Capture the cell that displays the provided text and extract its (X, Y) central coordinate. 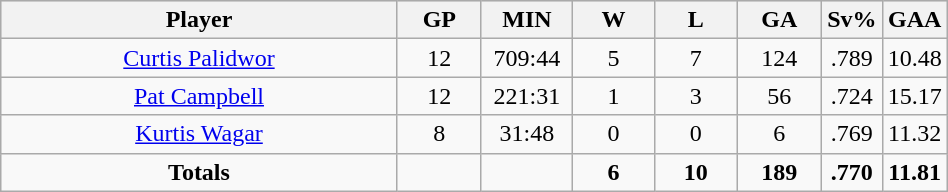
11.32 (914, 134)
W (613, 20)
8 (439, 134)
.789 (852, 58)
.724 (852, 96)
Curtis Palidwor (199, 58)
Totals (199, 172)
3 (696, 96)
.769 (852, 134)
MIN (526, 20)
1 (613, 96)
Sv% (852, 20)
Player (199, 20)
189 (780, 172)
15.17 (914, 96)
Kurtis Wagar (199, 134)
56 (780, 96)
124 (780, 58)
GAA (914, 20)
31:48 (526, 134)
10 (696, 172)
GP (439, 20)
5 (613, 58)
L (696, 20)
.770 (852, 172)
10.48 (914, 58)
709:44 (526, 58)
GA (780, 20)
221:31 (526, 96)
Pat Campbell (199, 96)
7 (696, 58)
11.81 (914, 172)
